For the text-containing cell, return its midpoint in [x, y] coordinate format. 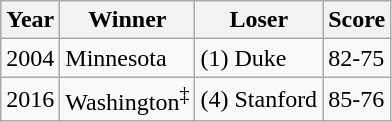
Year [30, 20]
Loser [259, 20]
85-76 [357, 100]
Score [357, 20]
2004 [30, 58]
(1) Duke [259, 58]
Minnesota [128, 58]
Winner [128, 20]
82-75 [357, 58]
(4) Stanford [259, 100]
Washington‡ [128, 100]
2016 [30, 100]
